Provide the [x, y] coordinate of the cell's center where the given text is located.  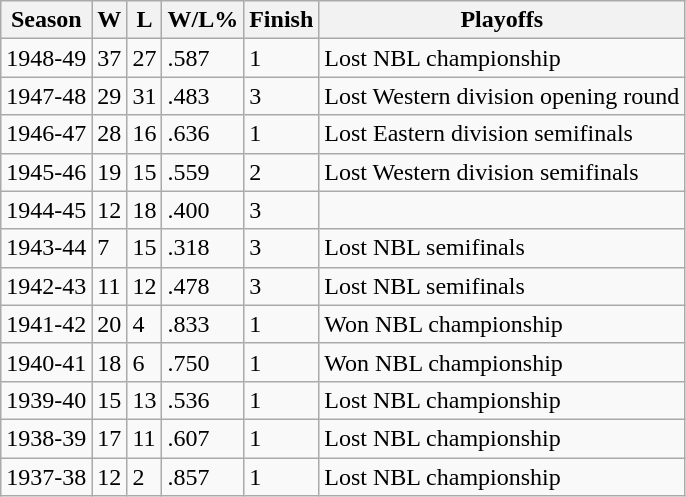
W [110, 20]
Finish [282, 20]
.833 [203, 324]
17 [110, 438]
29 [110, 96]
Lost Western division semifinals [502, 172]
1946-47 [46, 134]
Playoffs [502, 20]
6 [144, 362]
1941-42 [46, 324]
1942-43 [46, 286]
.559 [203, 172]
.483 [203, 96]
.478 [203, 286]
1943-44 [46, 248]
1939-40 [46, 400]
Season [46, 20]
.536 [203, 400]
.857 [203, 477]
.400 [203, 210]
.607 [203, 438]
4 [144, 324]
.750 [203, 362]
W/L% [203, 20]
37 [110, 58]
.636 [203, 134]
27 [144, 58]
16 [144, 134]
7 [110, 248]
1947-48 [46, 96]
1940-41 [46, 362]
.587 [203, 58]
1944-45 [46, 210]
31 [144, 96]
1937-38 [46, 477]
1945-46 [46, 172]
13 [144, 400]
28 [110, 134]
Lost Western division opening round [502, 96]
19 [110, 172]
.318 [203, 248]
Lost Eastern division semifinals [502, 134]
1948-49 [46, 58]
20 [110, 324]
L [144, 20]
1938-39 [46, 438]
